Detect which cell encompasses the target text, then output its [x, y] center coordinate. 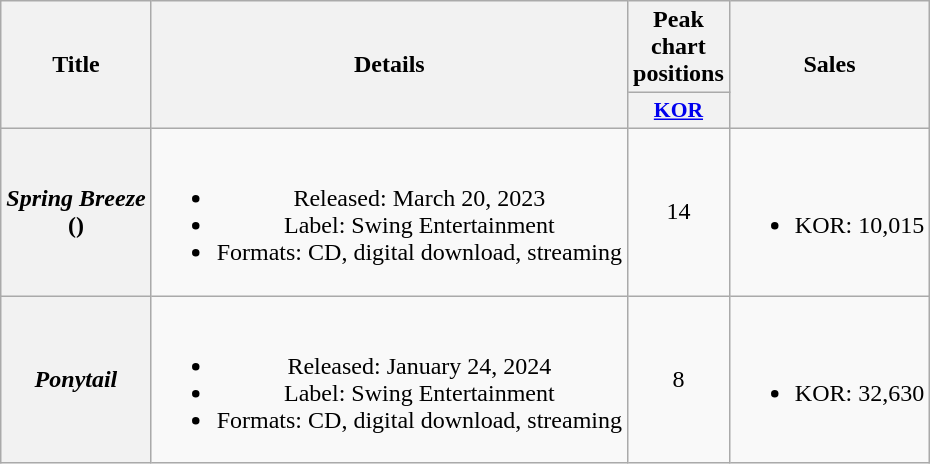
Released: March 20, 2023Label: Swing EntertainmentFormats: CD, digital download, streaming [389, 212]
Peak chart positions [679, 47]
Sales [829, 65]
KOR: 32,630 [829, 380]
8 [679, 380]
Released: January 24, 2024Label: Swing EntertainmentFormats: CD, digital download, streaming [389, 380]
Details [389, 65]
Title [76, 65]
KOR: 10,015 [829, 212]
KOR [679, 111]
Ponytail [76, 380]
Spring Breeze() [76, 212]
14 [679, 212]
